Pinpoint the cell where the given text exists, returning its [X, Y] midpoint coordinate. 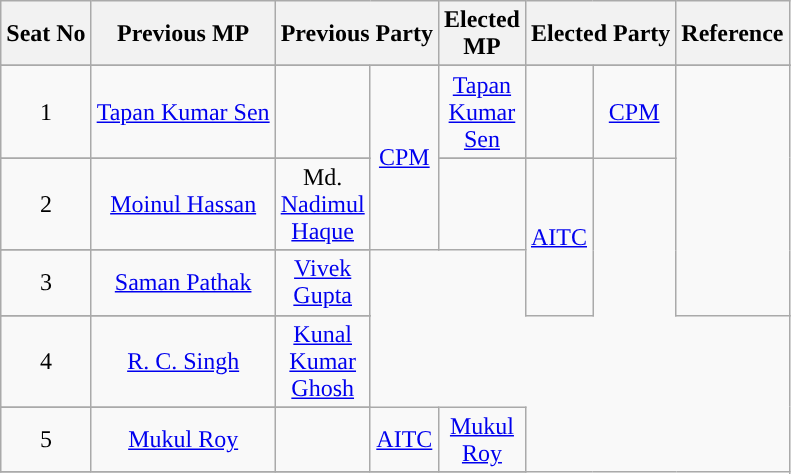
Saman Pathak [183, 282]
R. C. Singh [183, 361]
5 [46, 440]
4 [46, 361]
2 [46, 204]
Seat No [46, 34]
Previous MP [183, 34]
Elected MP [482, 34]
Moinul Hassan [183, 204]
Vivek Gupta [322, 282]
3 [46, 282]
Elected Party [600, 34]
Reference [732, 34]
Kunal Kumar Ghosh [322, 361]
Previous Party [356, 34]
1 [46, 112]
Md. Nadimul Haque [322, 204]
